Return the [x, y] coordinate for the center point of the cell that contains the specified text.  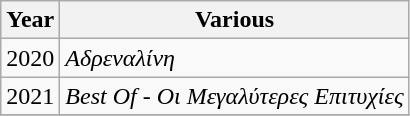
Αδρεναλίνη [234, 58]
2021 [30, 96]
Year [30, 20]
2020 [30, 58]
Various [234, 20]
Best Of - Οι Μεγαλύτερες Επιτυχίες [234, 96]
